Extract the (x, y) coordinate from the center of the cell holding the provided text.  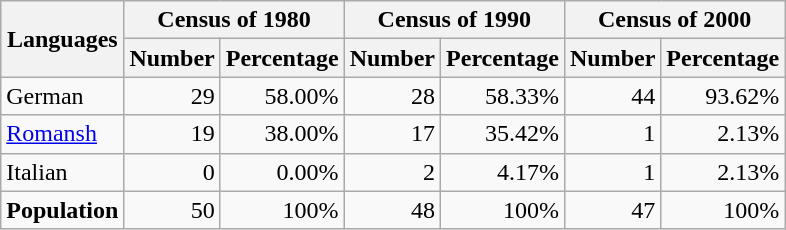
58.00% (282, 96)
35.42% (503, 134)
Languages (62, 39)
50 (172, 210)
47 (612, 210)
2 (392, 172)
0 (172, 172)
4.17% (503, 172)
Census of 2000 (674, 20)
Census of 1980 (234, 20)
93.62% (723, 96)
0.00% (282, 172)
38.00% (282, 134)
Population (62, 210)
58.33% (503, 96)
19 (172, 134)
17 (392, 134)
Romansh (62, 134)
28 (392, 96)
German (62, 96)
44 (612, 96)
Census of 1990 (454, 20)
48 (392, 210)
29 (172, 96)
Italian (62, 172)
